Output the [X, Y] coordinate of the center of the cell containing the given text.  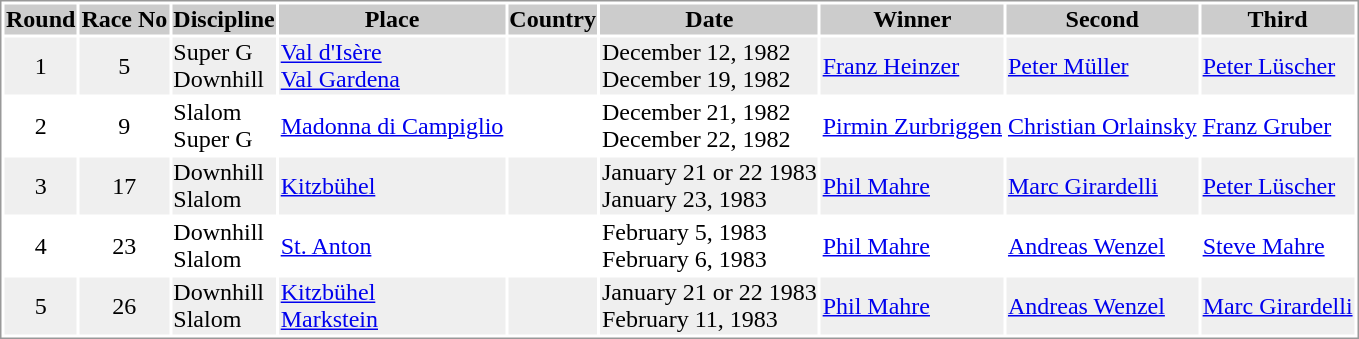
Second [1102, 19]
Christian Orlainsky [1102, 126]
December 21, 1982December 22, 1982 [710, 126]
Super GDownhill [224, 66]
Place [392, 19]
Peter Müller [1102, 66]
3 [40, 186]
Steve Mahre [1278, 246]
Third [1278, 19]
Madonna di Campiglio [392, 126]
Franz Heinzer [912, 66]
4 [40, 246]
February 5, 1983February 6, 1983 [710, 246]
December 12, 1982December 19, 1982 [710, 66]
Franz Gruber [1278, 126]
January 21 or 22 1983February 11, 1983 [710, 306]
Round [40, 19]
Race No [124, 19]
Country [553, 19]
9 [124, 126]
Pirmin Zurbriggen [912, 126]
Winner [912, 19]
26 [124, 306]
St. Anton [392, 246]
KitzbühelMarkstein [392, 306]
Discipline [224, 19]
Kitzbühel [392, 186]
23 [124, 246]
1 [40, 66]
January 21 or 22 1983January 23, 1983 [710, 186]
17 [124, 186]
Val d'IsèreVal Gardena [392, 66]
2 [40, 126]
SlalomSuper G [224, 126]
Date [710, 19]
